From the cell containing the given text, extract its center point as [X, Y] coordinate. 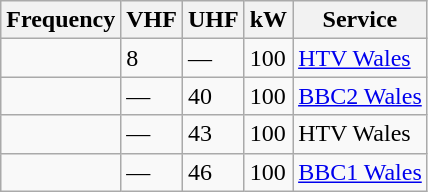
43 [213, 134]
UHF [213, 20]
BBC2 Wales [360, 96]
Service [360, 20]
VHF [152, 20]
40 [213, 96]
kW [268, 20]
BBC1 Wales [360, 172]
46 [213, 172]
Frequency [61, 20]
8 [152, 58]
